Provide the (X, Y) coordinate of the cell's center where the given text is located.  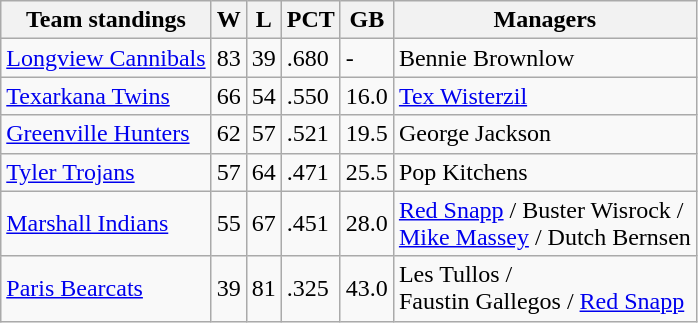
.521 (310, 134)
PCT (310, 20)
.471 (310, 172)
George Jackson (544, 134)
Tyler Trojans (106, 172)
.550 (310, 96)
.325 (310, 288)
64 (264, 172)
55 (228, 224)
Texarkana Twins (106, 96)
- (366, 58)
54 (264, 96)
Pop Kitchens (544, 172)
Les Tullos / Faustin Gallegos / Red Snapp (544, 288)
25.5 (366, 172)
83 (228, 58)
62 (228, 134)
Greenville Hunters (106, 134)
43.0 (366, 288)
L (264, 20)
GB (366, 20)
W (228, 20)
19.5 (366, 134)
Managers (544, 20)
Longview Cannibals (106, 58)
Paris Bearcats (106, 288)
28.0 (366, 224)
67 (264, 224)
.451 (310, 224)
Tex Wisterzil (544, 96)
.680 (310, 58)
66 (228, 96)
Team standings (106, 20)
Marshall Indians (106, 224)
Red Snapp / Buster Wisrock / Mike Massey / Dutch Bernsen (544, 224)
Bennie Brownlow (544, 58)
81 (264, 288)
16.0 (366, 96)
